Provide the [x, y] coordinate of the cell's center where the given text is located.  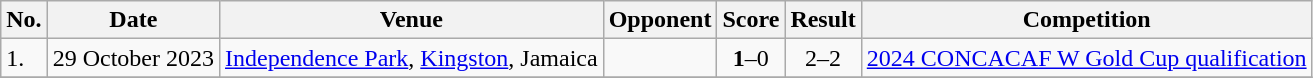
1–0 [751, 58]
Result [823, 20]
1. [24, 58]
Competition [1086, 20]
2024 CONCACAF W Gold Cup qualification [1086, 58]
29 October 2023 [133, 58]
Venue [412, 20]
Score [751, 20]
Independence Park, Kingston, Jamaica [412, 58]
2–2 [823, 58]
Opponent [660, 20]
Date [133, 20]
No. [24, 20]
